Pinpoint the cell where the given text exists, returning its [X, Y] midpoint coordinate. 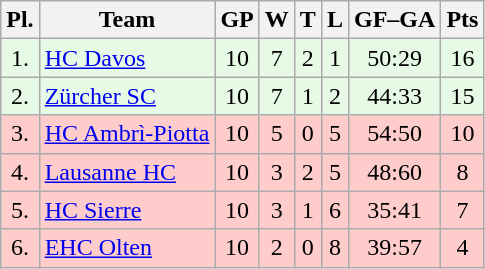
T [308, 20]
35:41 [394, 210]
48:60 [394, 172]
5. [20, 210]
Pts [462, 20]
3. [20, 134]
2. [20, 96]
Pl. [20, 20]
4. [20, 172]
16 [462, 58]
54:50 [394, 134]
15 [462, 96]
L [334, 20]
Team [127, 20]
6 [334, 210]
HC Sierre [127, 210]
1. [20, 58]
HC Ambrì-Piotta [127, 134]
6. [20, 248]
44:33 [394, 96]
GF–GA [394, 20]
HC Davos [127, 58]
GP [237, 20]
4 [462, 248]
39:57 [394, 248]
W [276, 20]
EHC Olten [127, 248]
Lausanne HC [127, 172]
50:29 [394, 58]
Zürcher SC [127, 96]
